Determine the (X, Y) coordinate at the center of the cell enclosing the given text.  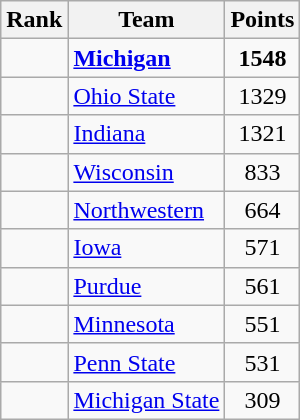
1329 (262, 96)
Wisconsin (146, 172)
Michigan (146, 58)
561 (262, 286)
Penn State (146, 362)
309 (262, 400)
Iowa (146, 248)
Purdue (146, 286)
531 (262, 362)
Indiana (146, 134)
Northwestern (146, 210)
Team (146, 20)
1321 (262, 134)
Ohio State (146, 96)
551 (262, 324)
833 (262, 172)
Rank (34, 20)
Points (262, 20)
Minnesota (146, 324)
664 (262, 210)
1548 (262, 58)
Michigan State (146, 400)
571 (262, 248)
